Capture the cell that displays the provided text and extract its (x, y) central coordinate. 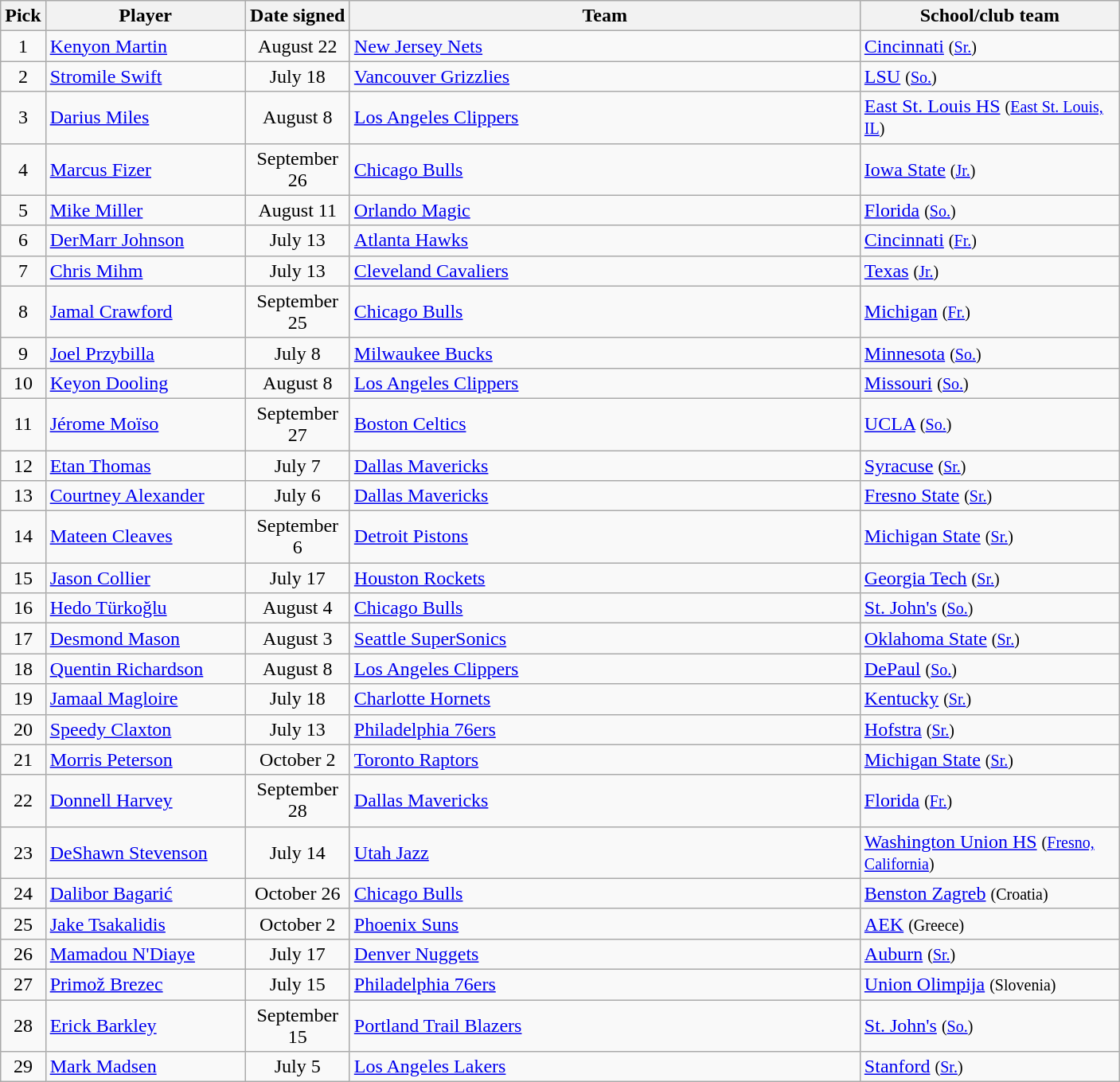
Michigan (Fr.) (989, 312)
August 11 (298, 210)
4 (23, 169)
Oklahoma State (Sr.) (989, 639)
Speedy Claxton (145, 729)
Florida (Fr.) (989, 801)
Mike Miller (145, 210)
Utah Jazz (605, 852)
July 8 (298, 353)
Los Angeles Lakers (605, 1067)
Courtney Alexander (145, 496)
DeShawn Stevenson (145, 852)
Mark Madsen (145, 1067)
Detroit Pistons (605, 537)
Vancouver Grizzlies (605, 76)
29 (23, 1067)
Seattle SuperSonics (605, 639)
Houston Rockets (605, 578)
Chris Mihm (145, 271)
Darius Miles (145, 118)
School/club team (989, 16)
July 14 (298, 852)
Dalibor Bagarić (145, 893)
1 (23, 46)
UCLA (So.) (989, 424)
22 (23, 801)
Keyon Dooling (145, 383)
13 (23, 496)
Missouri (So.) (989, 383)
DerMarr Johnson (145, 240)
Hedo Türkoğlu (145, 608)
Boston Celtics (605, 424)
14 (23, 537)
Fresno State (Sr.) (989, 496)
Union Olimpija (Slovenia) (989, 984)
Erick Barkley (145, 1025)
August 3 (298, 639)
Atlanta Hawks (605, 240)
Player (145, 16)
Jason Collier (145, 578)
21 (23, 760)
Denver Nuggets (605, 954)
Kenyon Martin (145, 46)
Mamadou N'Diaye (145, 954)
Washington Union HS (Fresno, California) (989, 852)
September 26 (298, 169)
Desmond Mason (145, 639)
September 28 (298, 801)
5 (23, 210)
August 4 (298, 608)
Jake Tsakalidis (145, 924)
Cincinnati (Fr.) (989, 240)
15 (23, 578)
Jamal Crawford (145, 312)
Charlotte Hornets (605, 699)
Cincinnati (Sr.) (989, 46)
Iowa State (Jr.) (989, 169)
New Jersey Nets (605, 46)
Portland Trail Blazers (605, 1025)
August 22 (298, 46)
July 7 (298, 466)
Etan Thomas (145, 466)
July 15 (298, 984)
Stanford (Sr.) (989, 1067)
Morris Peterson (145, 760)
July 5 (298, 1067)
September 6 (298, 537)
Auburn (Sr.) (989, 954)
Donnell Harvey (145, 801)
20 (23, 729)
8 (23, 312)
23 (23, 852)
28 (23, 1025)
AEK (Greece) (989, 924)
3 (23, 118)
Mateen Cleaves (145, 537)
Florida (So.) (989, 210)
17 (23, 639)
9 (23, 353)
2 (23, 76)
10 (23, 383)
Marcus Fizer (145, 169)
12 (23, 466)
Stromile Swift (145, 76)
24 (23, 893)
Toronto Raptors (605, 760)
Texas (Jr.) (989, 271)
27 (23, 984)
19 (23, 699)
Georgia Tech (Sr.) (989, 578)
Primož Brezec (145, 984)
LSU (So.) (989, 76)
Milwaukee Bucks (605, 353)
September 15 (298, 1025)
Date signed (298, 16)
Kentucky (Sr.) (989, 699)
Pick (23, 16)
July 6 (298, 496)
Joel Przybilla (145, 353)
September 25 (298, 312)
October 26 (298, 893)
Team (605, 16)
Quentin Richardson (145, 669)
Minnesota (So.) (989, 353)
18 (23, 669)
26 (23, 954)
6 (23, 240)
Phoenix Suns (605, 924)
16 (23, 608)
Cleveland Cavaliers (605, 271)
11 (23, 424)
September 27 (298, 424)
Orlando Magic (605, 210)
Jérome Moïso (145, 424)
DePaul (So.) (989, 669)
25 (23, 924)
7 (23, 271)
Benston Zagreb (Croatia) (989, 893)
Syracuse (Sr.) (989, 466)
Jamaal Magloire (145, 699)
East St. Louis HS (East St. Louis, IL) (989, 118)
Hofstra (Sr.) (989, 729)
